Identify which cell holds the provided text, then report its (x, y) central coordinate. 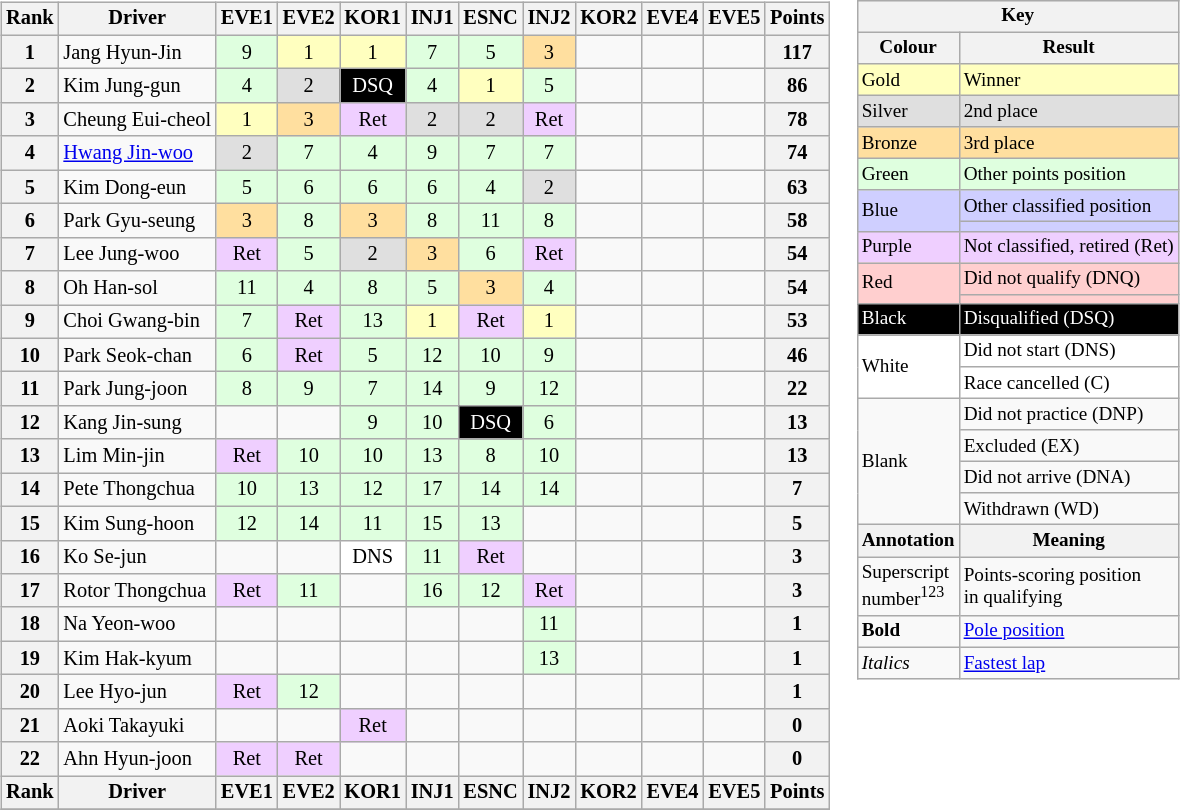
Colour (908, 48)
86 (797, 86)
Did not qualify (DNQ) (1068, 279)
Kim Hak-kyum (138, 658)
46 (797, 355)
Meaning (1068, 541)
Park Seok-chan (138, 355)
21 (30, 725)
Kim Dong-eun (138, 187)
Kang Jin-sung (138, 423)
Lim Min-jin (138, 456)
Other classified position (1068, 206)
Blank (908, 462)
Not classified, retired (Ret) (1068, 247)
Black (908, 319)
20 (30, 692)
Aoki Takayuki (138, 725)
Oh Han-sol (138, 288)
White (908, 366)
63 (797, 187)
Park Jung-joon (138, 389)
78 (797, 120)
Result (1068, 48)
Silver (908, 111)
117 (797, 52)
Blue (908, 210)
Key (1018, 16)
Did not practice (DNP) (1068, 414)
58 (797, 221)
Park Gyu-seung (138, 221)
Na Yeon-woo (138, 624)
Race cancelled (C) (1068, 383)
Points-scoring positionin qualifying (1068, 586)
19 (30, 658)
Bronze (908, 143)
Did not arrive (DNA) (1068, 478)
18 (30, 624)
Annotation (908, 541)
Ahn Hyun-joon (138, 759)
Purple (908, 247)
74 (797, 153)
Pole position (1068, 632)
Lee Hyo-jun (138, 692)
Hwang Jin-woo (138, 153)
Kim Jung-gun (138, 86)
Winner (1068, 80)
Lee Jung-woo (138, 254)
Did not start (DNS) (1068, 351)
3rd place (1068, 143)
Withdrawn (WD) (1068, 509)
Ko Se-jun (138, 557)
Cheung Eui-cheol (138, 120)
DNS (373, 557)
Italics (908, 663)
Choi Gwang-bin (138, 322)
Kim Sung-hoon (138, 523)
Fastest lap (1068, 663)
Gold (908, 80)
Bold (908, 632)
Superscriptnumber123 (908, 586)
Other points position (1068, 175)
Jang Hyun-Jin (138, 52)
Red (908, 284)
Rotor Thongchua (138, 591)
Excluded (EX) (1068, 446)
2nd place (1068, 111)
Pete Thongchua (138, 490)
Green (908, 175)
53 (797, 322)
Disqualified (DSQ) (1068, 319)
